Return (x, y) of the center of cell containing provided text 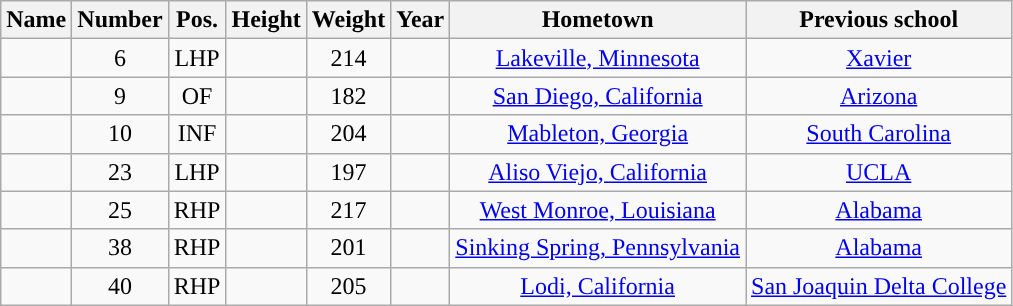
6 (120, 58)
OF (197, 96)
201 (348, 248)
Mableton, Georgia (598, 134)
Year (420, 20)
Lodi, California (598, 286)
197 (348, 172)
Aliso Viejo, California (598, 172)
San Joaquin Delta College (879, 286)
Xavier (879, 58)
INF (197, 134)
Sinking Spring, Pennsylvania (598, 248)
Pos. (197, 20)
25 (120, 210)
9 (120, 96)
182 (348, 96)
214 (348, 58)
40 (120, 286)
UCLA (879, 172)
217 (348, 210)
South Carolina (879, 134)
38 (120, 248)
23 (120, 172)
San Diego, California (598, 96)
Lakeville, Minnesota (598, 58)
West Monroe, Louisiana (598, 210)
Arizona (879, 96)
Hometown (598, 20)
205 (348, 286)
Name (36, 20)
Previous school (879, 20)
Number (120, 20)
Weight (348, 20)
10 (120, 134)
204 (348, 134)
Height (266, 20)
